Search for the cell housing the specified text and yield its [X, Y] center coordinate. 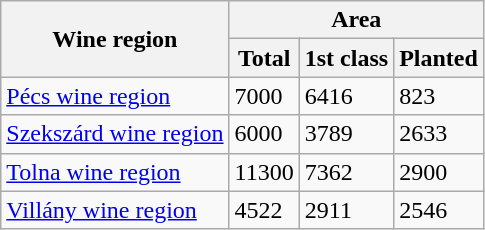
Planted [439, 58]
Total [264, 58]
Villány wine region [115, 210]
7000 [264, 96]
2546 [439, 210]
2900 [439, 172]
3789 [346, 134]
1st class [346, 58]
7362 [346, 172]
823 [439, 96]
6416 [346, 96]
11300 [264, 172]
Tolna wine region [115, 172]
2633 [439, 134]
Area [356, 20]
Wine region [115, 39]
Pécs wine region [115, 96]
Szekszárd wine region [115, 134]
4522 [264, 210]
6000 [264, 134]
2911 [346, 210]
